Output the [x, y] coordinate of the center of the cell containing the given text.  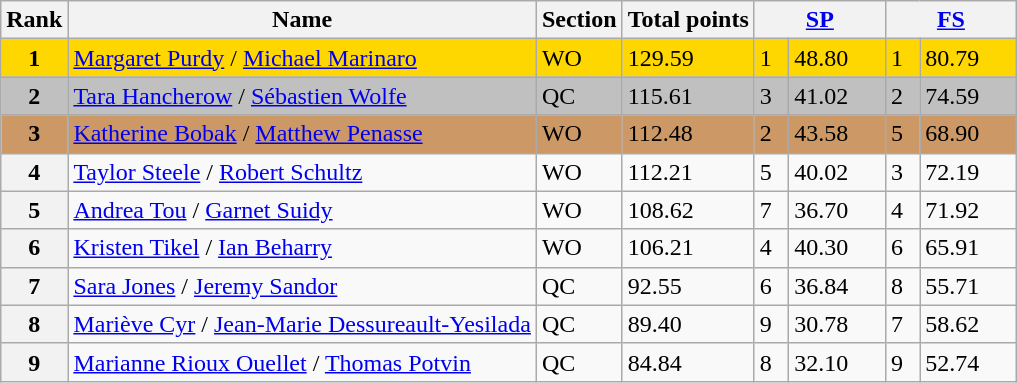
40.30 [838, 248]
65.91 [968, 248]
58.62 [968, 324]
Marianne Rioux Ouellet / Thomas Potvin [302, 362]
SP [820, 20]
55.71 [968, 286]
92.55 [688, 286]
71.92 [968, 210]
Kristen Tikel / Ian Beharry [302, 248]
Total points [688, 20]
36.84 [838, 286]
Katherine Bobak / Matthew Penasse [302, 134]
112.48 [688, 134]
Taylor Steele / Robert Schultz [302, 172]
32.10 [838, 362]
36.70 [838, 210]
48.80 [838, 58]
Andrea Tou / Garnet Suidy [302, 210]
Margaret Purdy / Michael Marinaro [302, 58]
Mariève Cyr / Jean-Marie Dessureault-Yesilada [302, 324]
52.74 [968, 362]
68.90 [968, 134]
43.58 [838, 134]
Name [302, 20]
108.62 [688, 210]
41.02 [838, 96]
89.40 [688, 324]
106.21 [688, 248]
129.59 [688, 58]
115.61 [688, 96]
30.78 [838, 324]
FS [950, 20]
80.79 [968, 58]
Section [579, 20]
112.21 [688, 172]
74.59 [968, 96]
40.02 [838, 172]
Tara Hancherow / Sébastien Wolfe [302, 96]
Sara Jones / Jeremy Sandor [302, 286]
84.84 [688, 362]
72.19 [968, 172]
Rank [34, 20]
